Extract the (X, Y) coordinate from the center of the cell holding the provided text.  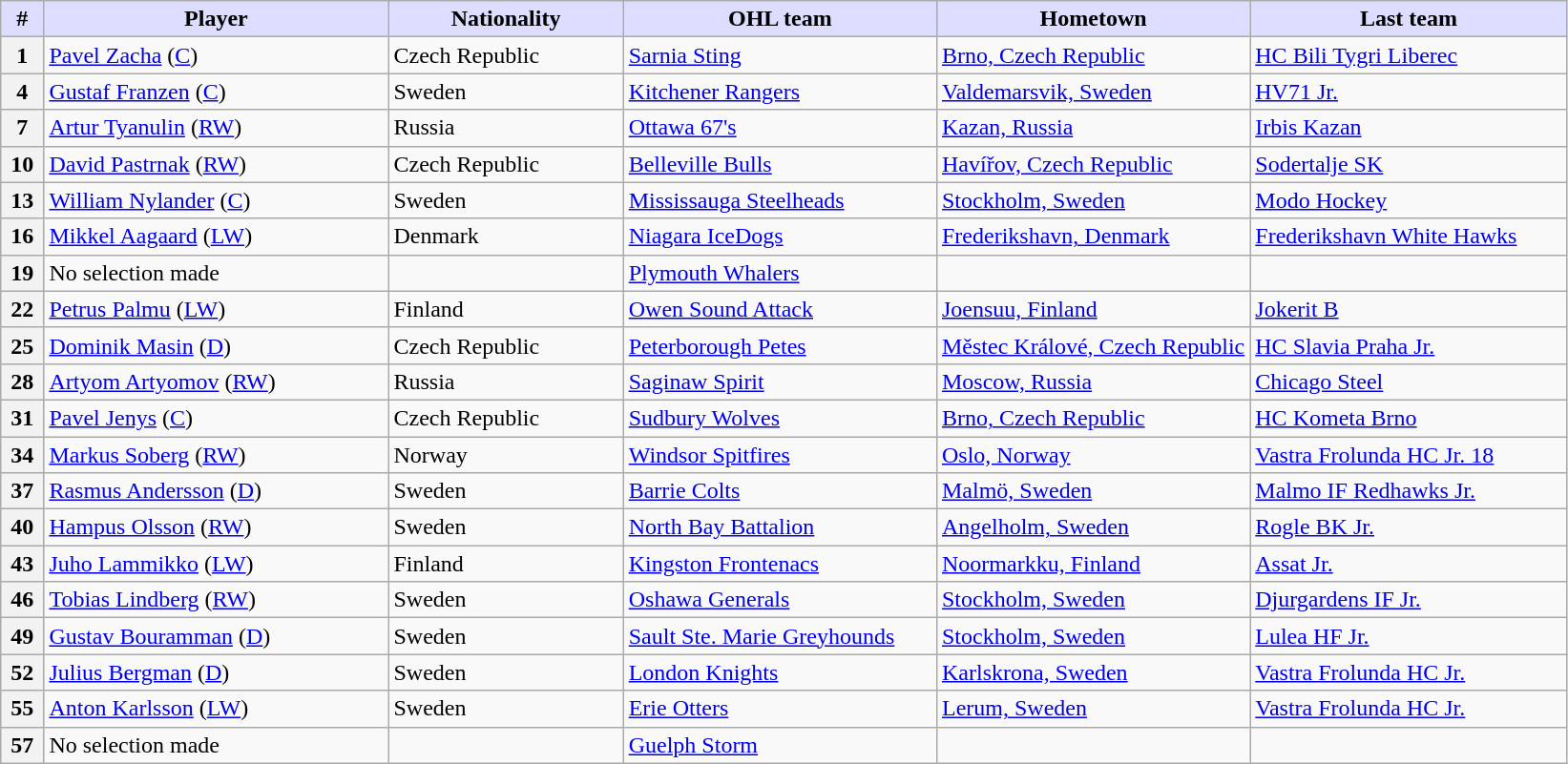
Malmö, Sweden (1093, 491)
28 (23, 382)
Hampus Olsson (RW) (216, 527)
Pavel Zacha (C) (216, 55)
Barrie Colts (780, 491)
4 (23, 92)
Kazan, Russia (1093, 128)
57 (23, 745)
Vastra Frolunda HC Jr. 18 (1409, 455)
49 (23, 636)
Kitchener Rangers (780, 92)
Havířov, Czech Republic (1093, 164)
34 (23, 455)
40 (23, 527)
Peterborough Petes (780, 345)
Last team (1409, 19)
Frederikshavn, Denmark (1093, 237)
Markus Soberg (RW) (216, 455)
Chicago Steel (1409, 382)
Městec Králové, Czech Republic (1093, 345)
Guelph Storm (780, 745)
Gustav Bouramman (D) (216, 636)
1 (23, 55)
Jokerit B (1409, 309)
Noormarkku, Finland (1093, 564)
Assat Jr. (1409, 564)
Denmark (506, 237)
Norway (506, 455)
David Pastrnak (RW) (216, 164)
13 (23, 200)
Oslo, Norway (1093, 455)
Sudbury Wolves (780, 418)
HC Kometa Brno (1409, 418)
Karlskrona, Sweden (1093, 672)
Niagara IceDogs (780, 237)
7 (23, 128)
Lerum, Sweden (1093, 709)
Frederikshavn White Hawks (1409, 237)
Anton Karlsson (LW) (216, 709)
Rasmus Andersson (D) (216, 491)
52 (23, 672)
37 (23, 491)
22 (23, 309)
Gustaf Franzen (C) (216, 92)
Artyom Artyomov (RW) (216, 382)
Windsor Spitfires (780, 455)
Dominik Masin (D) (216, 345)
Mikkel Aagaard (LW) (216, 237)
Tobias Lindberg (RW) (216, 600)
Joensuu, Finland (1093, 309)
HV71 Jr. (1409, 92)
Kingston Frontenacs (780, 564)
Artur Tyanulin (RW) (216, 128)
25 (23, 345)
William Nylander (C) (216, 200)
Lulea HF Jr. (1409, 636)
19 (23, 273)
OHL team (780, 19)
Juho Lammikko (LW) (216, 564)
Petrus Palmu (LW) (216, 309)
Sodertalje SK (1409, 164)
Angelholm, Sweden (1093, 527)
Sarnia Sting (780, 55)
HC Bili Tygri Liberec (1409, 55)
Pavel Jenys (C) (216, 418)
Sault Ste. Marie Greyhounds (780, 636)
# (23, 19)
Modo Hockey (1409, 200)
Owen Sound Attack (780, 309)
55 (23, 709)
HC Slavia Praha Jr. (1409, 345)
Oshawa Generals (780, 600)
10 (23, 164)
16 (23, 237)
London Knights (780, 672)
46 (23, 600)
Malmo IF Redhawks Jr. (1409, 491)
Belleville Bulls (780, 164)
Erie Otters (780, 709)
Ottawa 67's (780, 128)
Moscow, Russia (1093, 382)
Saginaw Spirit (780, 382)
Julius Bergman (D) (216, 672)
Djurgardens IF Jr. (1409, 600)
43 (23, 564)
Irbis Kazan (1409, 128)
31 (23, 418)
Hometown (1093, 19)
Player (216, 19)
Plymouth Whalers (780, 273)
Valdemarsvik, Sweden (1093, 92)
Rogle BK Jr. (1409, 527)
North Bay Battalion (780, 527)
Nationality (506, 19)
Mississauga Steelheads (780, 200)
